For the text-containing cell, return its midpoint in (x, y) coordinate format. 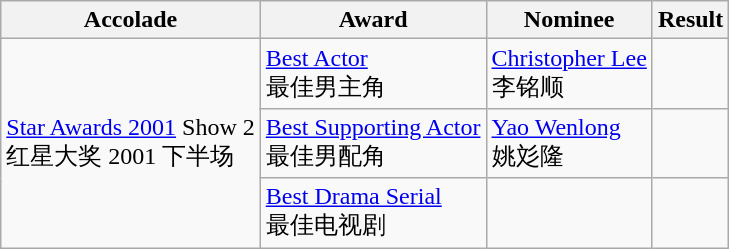
Best Supporting Actor 最佳男配角 (373, 143)
Award (373, 20)
Christopher Lee 李铭顺 (569, 74)
Star Awards 2001 Show 2 红星大奖 2001 下半场 (131, 144)
Best Actor 最佳男主角 (373, 74)
Best Drama Serial 最佳电视剧 (373, 213)
Nominee (569, 20)
Accolade (131, 20)
Yao Wenlong 姚彣隆 (569, 143)
Result (690, 20)
